Provide the (x, y) coordinate of the cell's center where the given text is located.  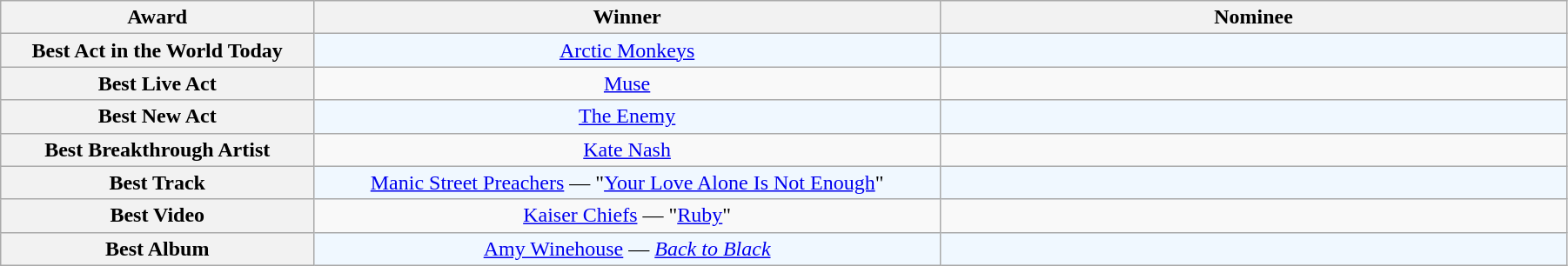
Kaiser Chiefs — "Ruby" (627, 216)
Award (157, 17)
Amy Winehouse — Back to Black (627, 249)
Kate Nash (627, 150)
Best Track (157, 183)
The Enemy (627, 116)
Best Act in the World Today (157, 50)
Nominee (1254, 17)
Best Video (157, 216)
Winner (627, 17)
Muse (627, 83)
Best New Act (157, 116)
Best Breakthrough Artist (157, 150)
Arctic Monkeys (627, 50)
Best Album (157, 249)
Manic Street Preachers — "Your Love Alone Is Not Enough" (627, 183)
Best Live Act (157, 83)
